Return the [x, y] coordinate for the center point of the cell that contains the specified text.  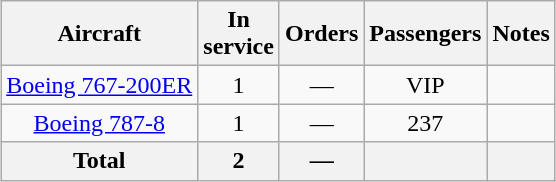
Notes [521, 34]
Boeing 767-200ER [100, 85]
Boeing 787-8 [100, 123]
Passengers [426, 34]
2 [239, 161]
Total [100, 161]
VIP [426, 85]
Aircraft [100, 34]
Inservice [239, 34]
Orders [321, 34]
237 [426, 123]
